Output the (X, Y) coordinate of the center of the cell containing the given text.  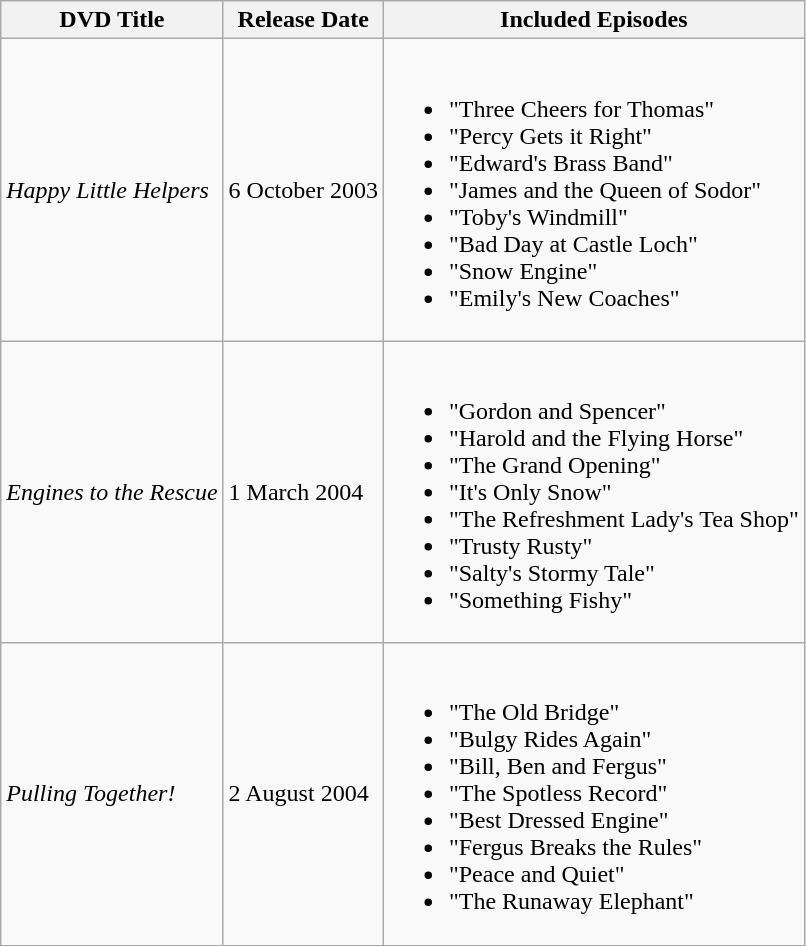
1 March 2004 (303, 492)
Release Date (303, 20)
Engines to the Rescue (112, 492)
Included Episodes (594, 20)
Happy Little Helpers (112, 190)
2 August 2004 (303, 794)
Pulling Together! (112, 794)
6 October 2003 (303, 190)
DVD Title (112, 20)
